Find where the given text appears and provide that cell's center as (x, y) coordinate. 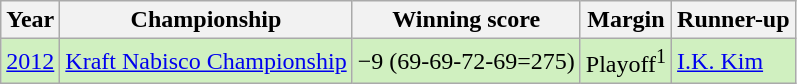
−9 (69-69-72-69=275) (466, 62)
Winning score (466, 20)
Championship (206, 20)
Margin (626, 20)
Runner-up (734, 20)
I.K. Kim (734, 62)
Playoff1 (626, 62)
Year (30, 20)
2012 (30, 62)
Kraft Nabisco Championship (206, 62)
